Find where the given text appears and provide that cell's center as [X, Y] coordinate. 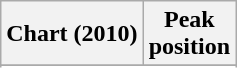
Peakposition [189, 34]
Chart (2010) [72, 34]
